Capture the cell that displays the provided text and extract its [x, y] central coordinate. 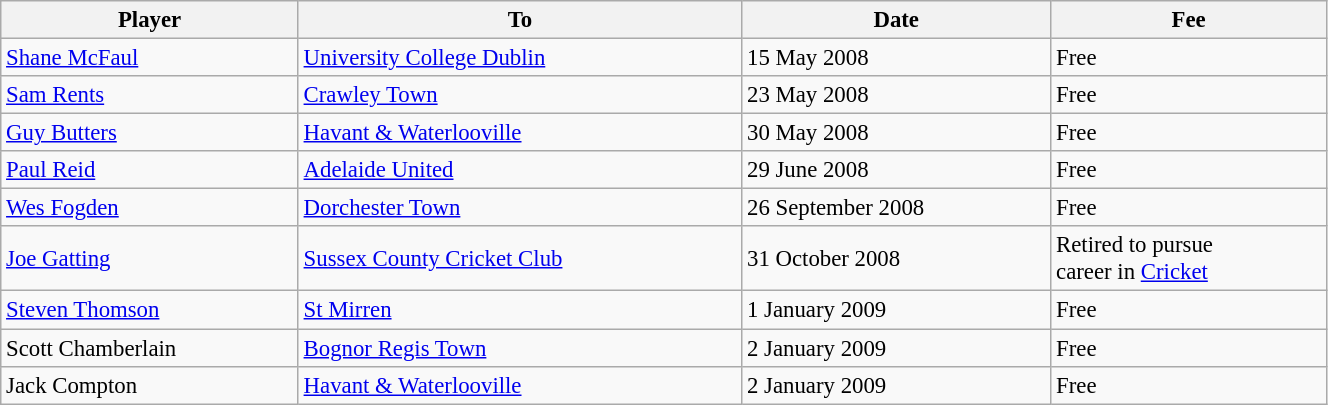
Shane McFaul [150, 58]
30 May 2008 [896, 133]
Wes Fogden [150, 208]
26 September 2008 [896, 208]
Scott Chamberlain [150, 348]
Sussex County Cricket Club [520, 258]
31 October 2008 [896, 258]
23 May 2008 [896, 95]
Jack Compton [150, 385]
Paul Reid [150, 170]
University College Dublin [520, 58]
Dorchester Town [520, 208]
Date [896, 20]
To [520, 20]
Guy Butters [150, 133]
Player [150, 20]
1 January 2009 [896, 310]
29 June 2008 [896, 170]
15 May 2008 [896, 58]
Fee [1189, 20]
Retired to pursue career in Cricket [1189, 258]
Steven Thomson [150, 310]
Crawley Town [520, 95]
Bognor Regis Town [520, 348]
Sam Rents [150, 95]
Joe Gatting [150, 258]
St Mirren [520, 310]
Adelaide United [520, 170]
